Return (x, y) of the center of cell containing provided text 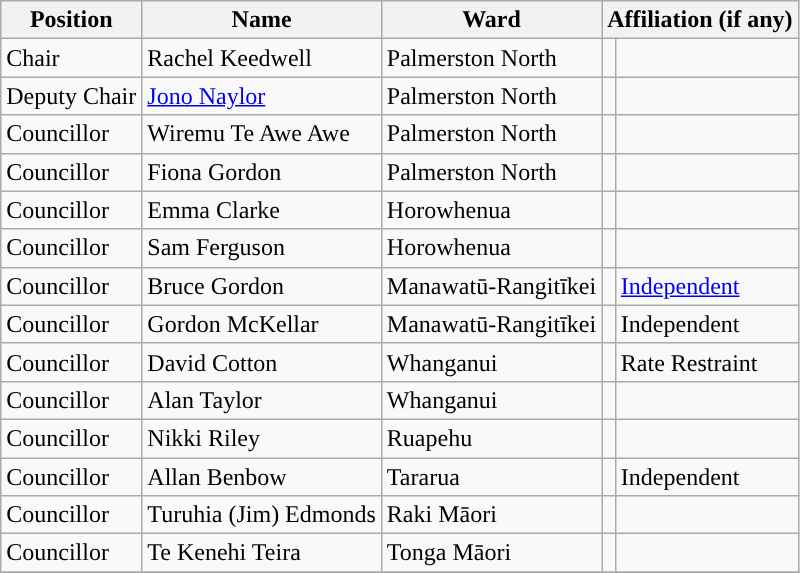
Raki Māori (491, 515)
Deputy Chair (72, 96)
Alan Taylor (262, 400)
Gordon McKellar (262, 324)
Fiona Gordon (262, 172)
David Cotton (262, 362)
Ruapehu (491, 438)
Turuhia (Jim) Edmonds (262, 515)
Tonga Māori (491, 553)
Rachel Keedwell (262, 58)
Sam Ferguson (262, 248)
Name (262, 20)
Jono Naylor (262, 96)
Wiremu Te Awe Awe (262, 134)
Nikki Riley (262, 438)
Chair (72, 58)
Position (72, 20)
Allan Benbow (262, 477)
Affiliation (if any) (700, 20)
Rate Restraint (706, 362)
Te Kenehi Teira (262, 553)
Bruce Gordon (262, 286)
Tararua (491, 477)
Emma Clarke (262, 210)
Ward (491, 20)
